From the cell containing the given text, extract its center point as [x, y] coordinate. 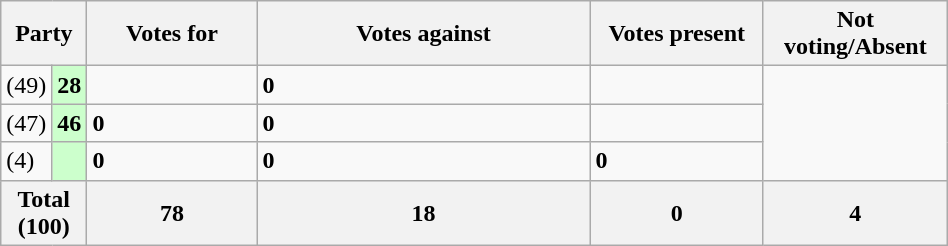
Votes for [172, 34]
Party [44, 34]
Votes present [676, 34]
28 [70, 85]
Votes against [424, 34]
(49) [26, 85]
Not voting/Absent [855, 34]
46 [70, 123]
Total (100) [44, 212]
78 [172, 212]
4 [855, 212]
(4) [26, 161]
(47) [26, 123]
18 [424, 212]
